Scan for the cell matching the given text and deliver its (X, Y) coordinate at center. 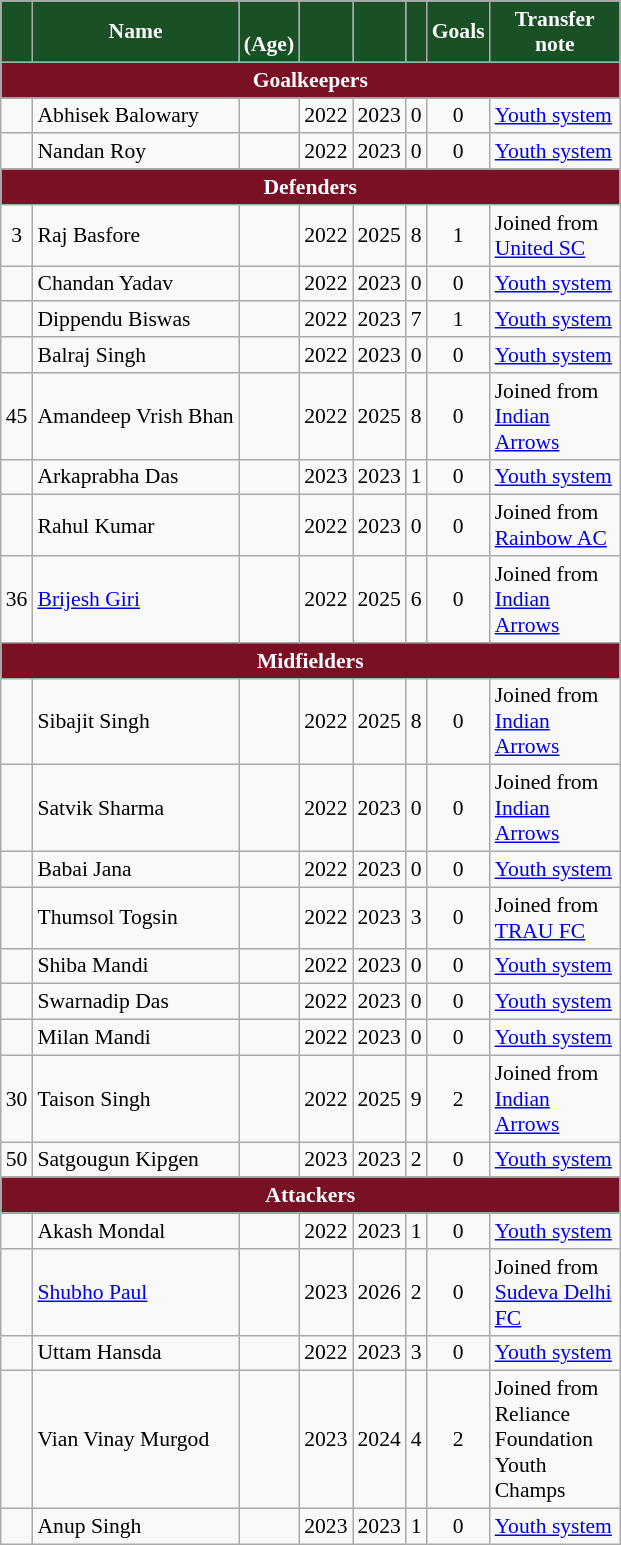
Goalkeepers (310, 80)
Shubho Paul (135, 1292)
Uttam Hansda (135, 1353)
Abhisek Balowary (135, 116)
45 (17, 416)
Joined from United SC (555, 236)
7 (416, 320)
(Age) (269, 32)
Joined from Reliance Foundation Youth Champs (555, 1440)
Joined from TRAU FC (555, 918)
2026 (378, 1292)
Arkaprabha Das (135, 477)
4 (416, 1440)
Goals (458, 32)
Name (135, 32)
Dippendu Biswas (135, 320)
Nandan Roy (135, 152)
2024 (378, 1440)
Babai Jana (135, 870)
Rahul Kumar (135, 526)
Raj Basfore (135, 236)
Satvik Sharma (135, 808)
50 (17, 1160)
6 (416, 600)
Balraj Singh (135, 355)
36 (17, 600)
Taison Singh (135, 1098)
Defenders (310, 187)
Amandeep Vrish Bhan (135, 416)
Vian Vinay Murgod (135, 1440)
Joined from Sudeva Delhi FC (555, 1292)
Chandan Yadav (135, 284)
30 (17, 1098)
Sibajit Singh (135, 722)
Satgougun Kipgen (135, 1160)
9 (416, 1098)
Attackers (310, 1196)
Transfer note (555, 32)
Swarnadip Das (135, 1002)
Akash Mondal (135, 1231)
Brijesh Giri (135, 600)
Anup Singh (135, 1527)
Milan Mandi (135, 1038)
Thumsol Togsin (135, 918)
Shiba Mandi (135, 966)
Joined from Rainbow AC (555, 526)
Midfielders (310, 661)
